Find where the given text appears and provide that cell's center as [X, Y] coordinate. 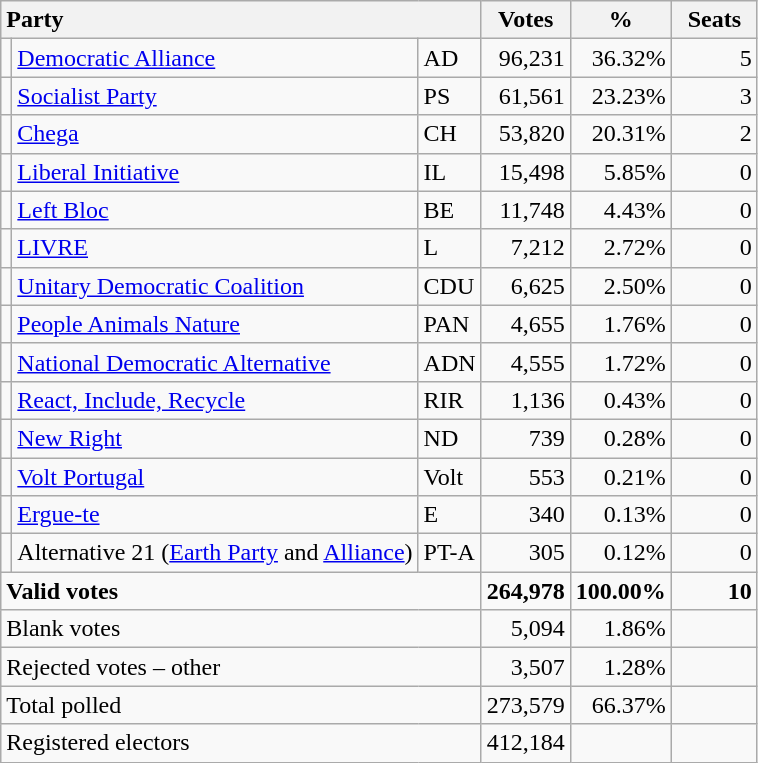
61,561 [526, 96]
264,978 [526, 591]
3,507 [526, 667]
0.43% [620, 400]
Democratic Alliance [215, 58]
Volt Portugal [215, 477]
Liberal Initiative [215, 172]
5.85% [620, 172]
Total polled [241, 705]
1.72% [620, 362]
2 [714, 134]
Left Bloc [215, 210]
1,136 [526, 400]
100.00% [620, 591]
739 [526, 438]
Seats [714, 20]
36.32% [620, 58]
20.31% [620, 134]
6,625 [526, 286]
5,094 [526, 629]
96,231 [526, 58]
0.13% [620, 515]
0.21% [620, 477]
Alternative 21 (Earth Party and Alliance) [215, 553]
RIR [450, 400]
2.72% [620, 248]
E [450, 515]
0.12% [620, 553]
Party [241, 20]
React, Include, Recycle [215, 400]
Rejected votes – other [241, 667]
305 [526, 553]
1.28% [620, 667]
Ergue-te [215, 515]
4,555 [526, 362]
5 [714, 58]
2.50% [620, 286]
7,212 [526, 248]
11,748 [526, 210]
CDU [450, 286]
412,184 [526, 743]
Votes [526, 20]
340 [526, 515]
Unitary Democratic Coalition [215, 286]
Blank votes [241, 629]
0.28% [620, 438]
CH [450, 134]
Socialist Party [215, 96]
4.43% [620, 210]
3 [714, 96]
273,579 [526, 705]
1.86% [620, 629]
PS [450, 96]
Registered electors [241, 743]
National Democratic Alternative [215, 362]
% [620, 20]
PT-A [450, 553]
Valid votes [241, 591]
Volt [450, 477]
553 [526, 477]
LIVRE [215, 248]
L [450, 248]
53,820 [526, 134]
66.37% [620, 705]
New Right [215, 438]
People Animals Nature [215, 324]
ADN [450, 362]
BE [450, 210]
Chega [215, 134]
PAN [450, 324]
23.23% [620, 96]
10 [714, 591]
AD [450, 58]
IL [450, 172]
1.76% [620, 324]
4,655 [526, 324]
15,498 [526, 172]
ND [450, 438]
